Identify which cell holds the provided text, then report its (X, Y) central coordinate. 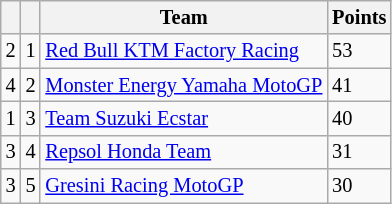
5 (31, 186)
Red Bull KTM Factory Racing (184, 51)
Points (359, 17)
Team (184, 17)
41 (359, 85)
53 (359, 51)
Gresini Racing MotoGP (184, 186)
Repsol Honda Team (184, 152)
Monster Energy Yamaha MotoGP (184, 85)
30 (359, 186)
Team Suzuki Ecstar (184, 118)
40 (359, 118)
31 (359, 152)
